Return the [X, Y] coordinate for the center point of the cell that contains the specified text.  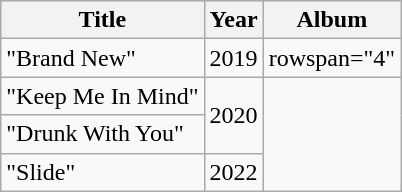
"Slide" [102, 172]
Year [234, 20]
"Brand New" [102, 58]
"Drunk With You" [102, 134]
rowspan="4" [332, 58]
Title [102, 20]
Album [332, 20]
2022 [234, 172]
2020 [234, 115]
"Keep Me In Mind" [102, 96]
2019 [234, 58]
